Return the [x, y] coordinate for the center point of the cell that contains the specified text.  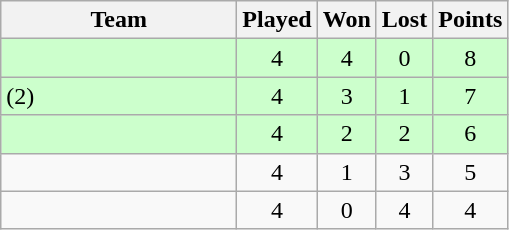
5 [470, 172]
Won [346, 20]
(2) [119, 96]
Points [470, 20]
8 [470, 58]
6 [470, 134]
Lost [404, 20]
Played [277, 20]
7 [470, 96]
Team [119, 20]
